Provide the [X, Y] coordinate of the cell's center where the given text is located.  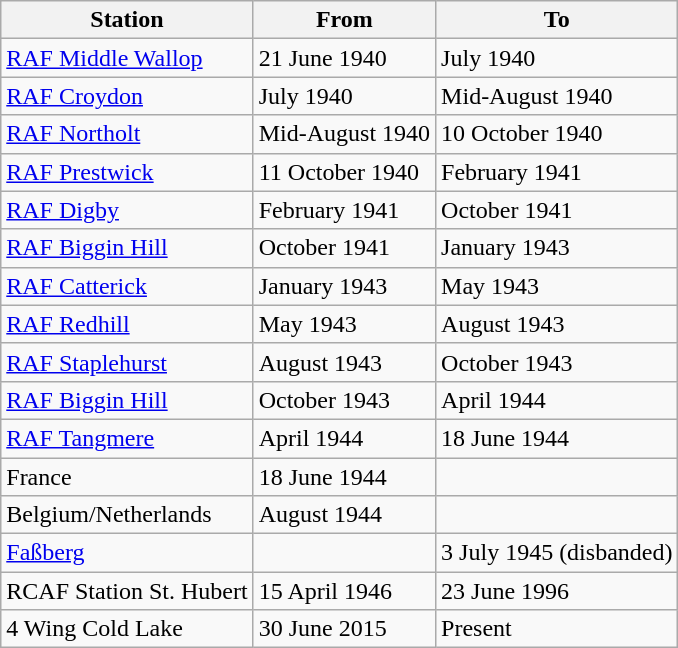
RAF Digby [127, 210]
RAF Tangmere [127, 438]
August 1944 [344, 515]
RAF Northolt [127, 134]
RAF Croydon [127, 96]
Belgium/Netherlands [127, 515]
10 October 1940 [557, 134]
To [557, 20]
21 June 1940 [344, 58]
RAF Catterick [127, 286]
23 June 1996 [557, 591]
3 July 1945 (disbanded) [557, 553]
30 June 2015 [344, 629]
RAF Staplehurst [127, 362]
RAF Redhill [127, 324]
RAF Middle Wallop [127, 58]
RCAF Station St. Hubert [127, 591]
Faßberg [127, 553]
France [127, 477]
RAF Prestwick [127, 172]
11 October 1940 [344, 172]
Present [557, 629]
15 April 1946 [344, 591]
4 Wing Cold Lake [127, 629]
Station [127, 20]
From [344, 20]
